Locate the cell with the specified text and output its (X, Y) center coordinate. 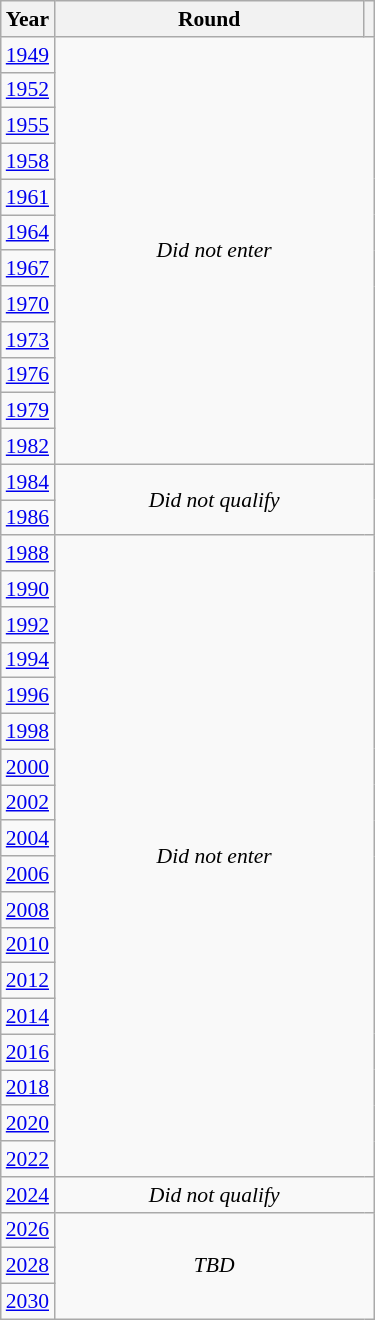
2028 (28, 1266)
1970 (28, 304)
1958 (28, 162)
1982 (28, 447)
1998 (28, 732)
1964 (28, 233)
2008 (28, 910)
Round (209, 19)
1976 (28, 375)
1984 (28, 482)
1961 (28, 197)
2002 (28, 803)
1949 (28, 55)
2006 (28, 874)
Year (28, 19)
1967 (28, 269)
1988 (28, 554)
2004 (28, 839)
1996 (28, 696)
2012 (28, 981)
2022 (28, 1159)
2018 (28, 1088)
1955 (28, 126)
1952 (28, 90)
2014 (28, 1017)
1986 (28, 518)
2016 (28, 1052)
1990 (28, 589)
TBD (214, 1266)
1979 (28, 411)
1973 (28, 340)
2000 (28, 767)
2024 (28, 1195)
1994 (28, 660)
2010 (28, 945)
2020 (28, 1124)
2030 (28, 1302)
1992 (28, 625)
2026 (28, 1230)
